Detect which cell encompasses the target text, then output its (x, y) center coordinate. 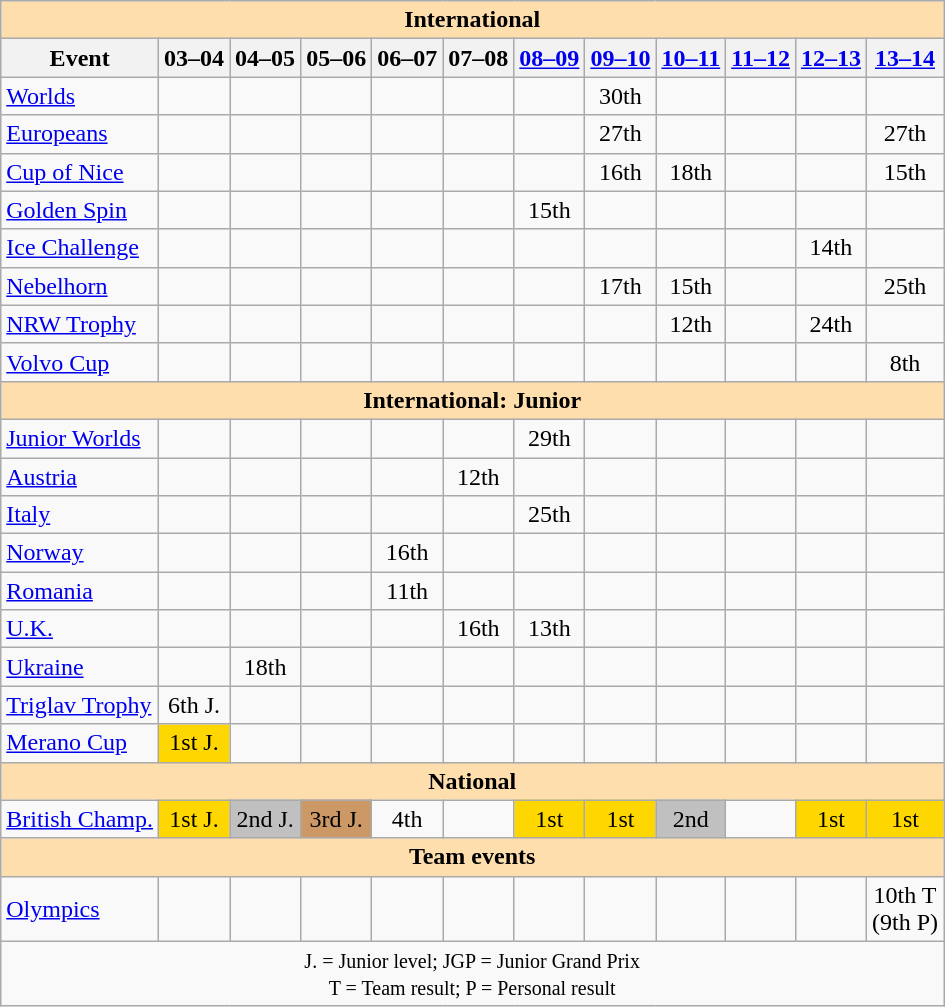
09–10 (620, 58)
30th (620, 96)
Romania (80, 591)
24th (830, 324)
10th T (9th P) (904, 908)
14th (830, 248)
11–12 (761, 58)
Triglav Trophy (80, 705)
2nd (691, 819)
3rd J. (336, 819)
12–13 (830, 58)
NRW Trophy (80, 324)
13th (550, 629)
International: Junior (472, 400)
Cup of Nice (80, 172)
Event (80, 58)
Norway (80, 553)
National (472, 781)
J. = Junior level; JGP = Junior Grand Prix T = Team result; P = Personal result (472, 974)
Austria (80, 477)
8th (904, 362)
Junior Worlds (80, 438)
07–08 (478, 58)
International (472, 20)
08–09 (550, 58)
Team events (472, 857)
Nebelhorn (80, 286)
03–04 (194, 58)
17th (620, 286)
Ice Challenge (80, 248)
04–05 (266, 58)
Europeans (80, 134)
29th (550, 438)
Merano Cup (80, 743)
Worlds (80, 96)
05–06 (336, 58)
British Champ. (80, 819)
Italy (80, 515)
U.K. (80, 629)
13–14 (904, 58)
Olympics (80, 908)
06–07 (408, 58)
Ukraine (80, 667)
4th (408, 819)
2nd J. (266, 819)
6th J. (194, 705)
11th (408, 591)
10–11 (691, 58)
Golden Spin (80, 210)
Volvo Cup (80, 362)
